Pinpoint the cell where the given text exists, returning its [x, y] midpoint coordinate. 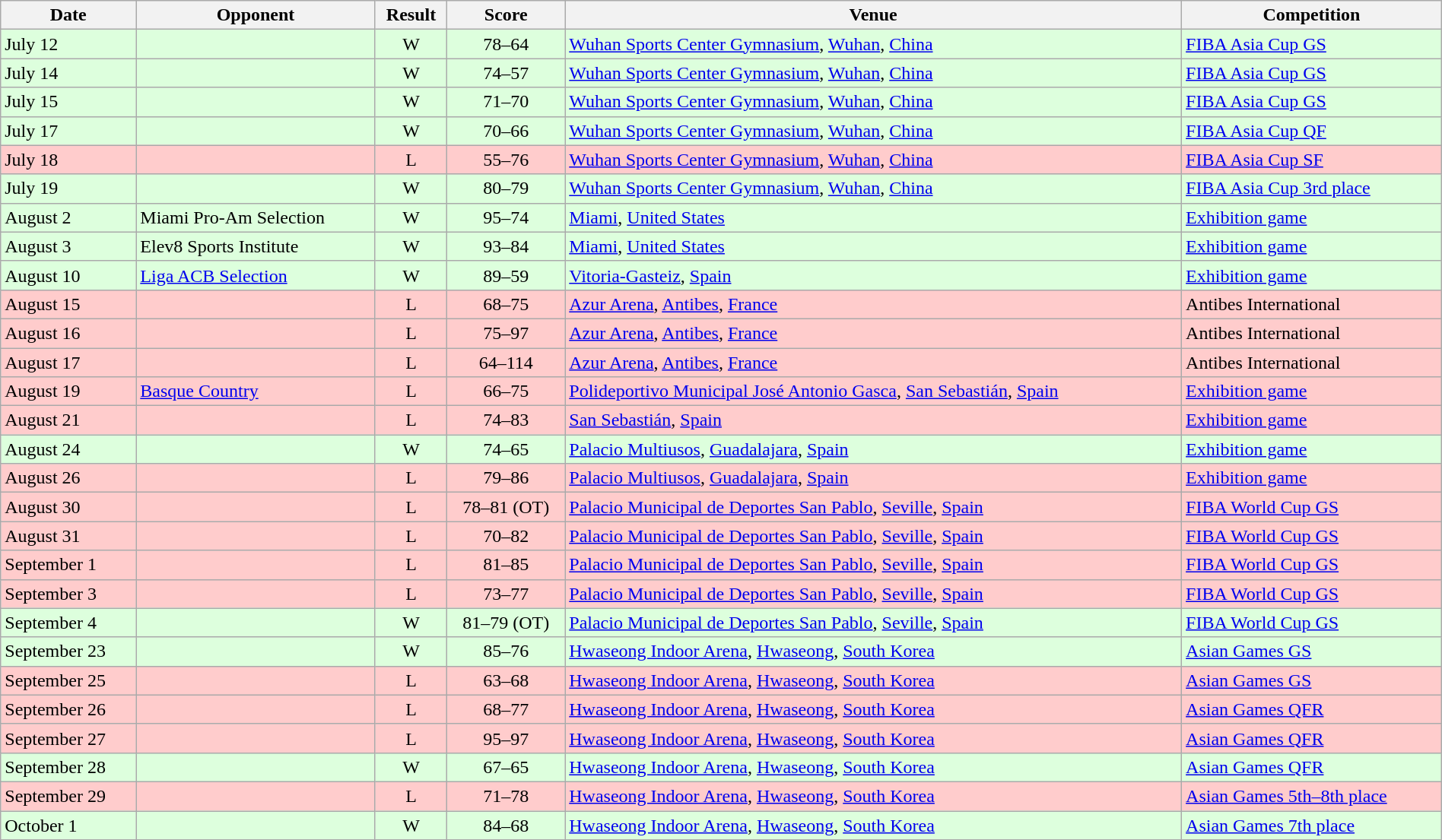
Polideportivo Municipal José Antonio Gasca, San Sebastián, Spain [873, 391]
71–78 [507, 796]
October 1 [68, 825]
Venue [873, 15]
September 29 [68, 796]
78–81 (OT) [507, 507]
74–65 [507, 449]
95–97 [507, 738]
55–76 [507, 160]
August 15 [68, 304]
68–75 [507, 304]
Result [411, 15]
September 27 [68, 738]
80–79 [507, 189]
Miami Pro-Am Selection [256, 217]
San Sebastián, Spain [873, 420]
July 18 [68, 160]
78–64 [507, 44]
August 26 [68, 478]
Asian Games 5th–8th place [1312, 796]
September 26 [68, 709]
66–75 [507, 391]
73–77 [507, 594]
81–85 [507, 565]
63–68 [507, 680]
FIBA Asia Cup 3rd place [1312, 189]
79–86 [507, 478]
September 3 [68, 594]
Basque Country [256, 391]
August 10 [68, 275]
Elev8 Sports Institute [256, 246]
July 19 [68, 189]
September 25 [68, 680]
85–76 [507, 651]
August 17 [68, 363]
July 14 [68, 73]
71–70 [507, 102]
FIBA Asia Cup SF [1312, 160]
70–66 [507, 131]
Competition [1312, 15]
August 31 [68, 536]
75–97 [507, 333]
August 21 [68, 420]
84–68 [507, 825]
September 4 [68, 623]
September 23 [68, 651]
81–79 (OT) [507, 623]
Vitoria-Gasteiz, Spain [873, 275]
89–59 [507, 275]
74–83 [507, 420]
Date [68, 15]
Score [507, 15]
Asian Games 7th place [1312, 825]
July 15 [68, 102]
95–74 [507, 217]
August 3 [68, 246]
September 1 [68, 565]
July 17 [68, 131]
August 30 [68, 507]
August 19 [68, 391]
Opponent [256, 15]
August 24 [68, 449]
July 12 [68, 44]
August 16 [68, 333]
70–82 [507, 536]
93–84 [507, 246]
64–114 [507, 363]
74–57 [507, 73]
September 28 [68, 767]
Liga ACB Selection [256, 275]
August 2 [68, 217]
FIBA Asia Cup QF [1312, 131]
68–77 [507, 709]
67–65 [507, 767]
